Scan for the cell matching the given text and deliver its (x, y) coordinate at center. 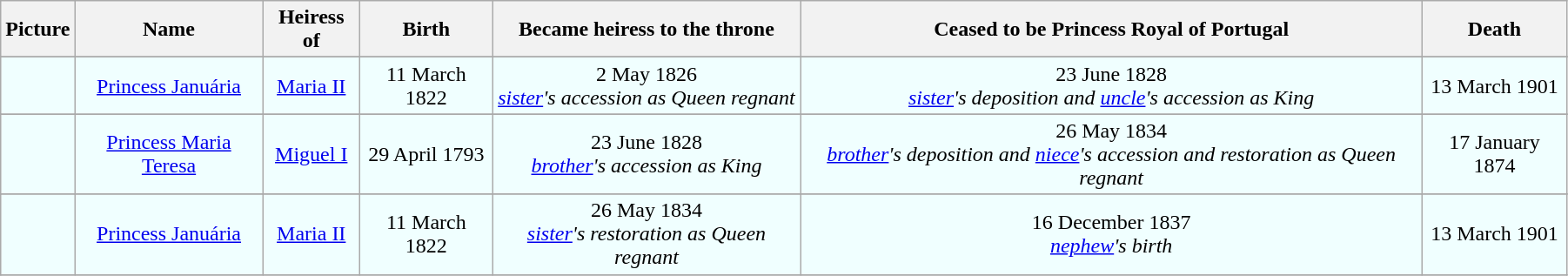
Birth (426, 30)
Picture (38, 30)
29 April 1793 (426, 154)
Death (1495, 30)
Princess Maria Teresa (169, 154)
23 June 1828brother's accession as King (646, 154)
2 May 1826sister's accession as Queen regnant (646, 85)
26 May 1834brother's deposition and niece's accession and restoration as Queen regnant (1112, 154)
Ceased to be Princess Royal of Portugal (1112, 30)
Heiress of (312, 30)
Name (169, 30)
23 June 1828sister's deposition and uncle's accession as King (1112, 85)
Miguel I (312, 154)
Became heiress to the throne (646, 30)
17 January 1874 (1495, 154)
16 December 1837nephew's birth (1112, 234)
26 May 1834sister's restoration as Queen regnant (646, 234)
